Determine the (X, Y) coordinate at the center of the cell enclosing the given text.  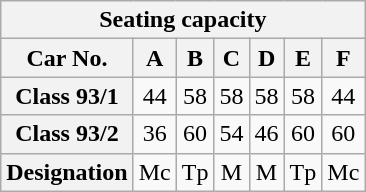
F (344, 58)
54 (232, 134)
E (303, 58)
46 (266, 134)
Class 93/2 (67, 134)
A (154, 58)
C (232, 58)
B (195, 58)
D (266, 58)
36 (154, 134)
Car No. (67, 58)
Class 93/1 (67, 96)
Designation (67, 172)
Seating capacity (183, 20)
